Determine the (x, y) coordinate at the center of the cell enclosing the given text.  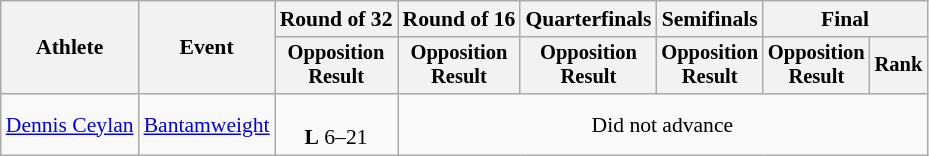
L 6–21 (336, 124)
Final (845, 19)
Athlete (70, 48)
Semifinals (710, 19)
Bantamweight (207, 124)
Quarterfinals (588, 19)
Round of 32 (336, 19)
Rank (899, 66)
Event (207, 48)
Round of 16 (460, 19)
Dennis Ceylan (70, 124)
Did not advance (663, 124)
